Detect which cell encompasses the target text, then output its (X, Y) center coordinate. 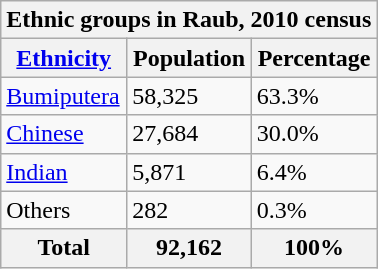
Others (64, 210)
5,871 (190, 172)
Ethnic groups in Raub, 2010 census (189, 20)
27,684 (190, 134)
63.3% (314, 96)
Population (190, 58)
Indian (64, 172)
282 (190, 210)
Ethnicity (64, 58)
6.4% (314, 172)
30.0% (314, 134)
100% (314, 248)
58,325 (190, 96)
Total (64, 248)
Chinese (64, 134)
0.3% (314, 210)
92,162 (190, 248)
Percentage (314, 58)
Bumiputera (64, 96)
